Extract the [x, y] coordinate from the center of the cell holding the provided text.  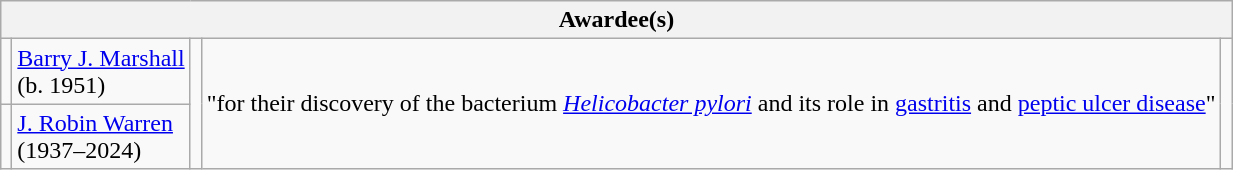
"for their discovery of the bacterium Helicobacter pylori and its role in gastritis and peptic ulcer disease" [711, 104]
Awardee(s) [616, 20]
Barry J. Marshall(b. 1951) [101, 72]
J. Robin Warren(1937–2024) [101, 136]
